Return the [X, Y] coordinate for the center point of the cell that contains the specified text.  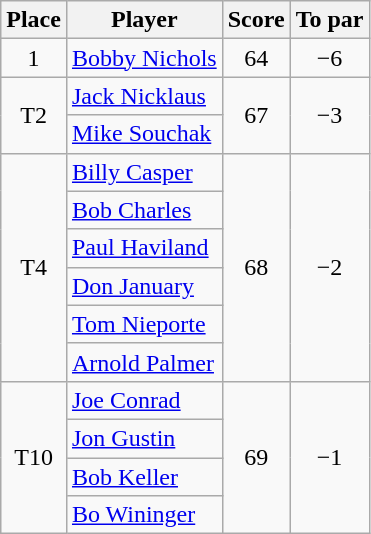
64 [256, 58]
Mike Souchak [144, 134]
Billy Casper [144, 172]
Arnold Palmer [144, 362]
Bob Charles [144, 210]
To par [330, 20]
Paul Haviland [144, 248]
68 [256, 267]
67 [256, 115]
Place [34, 20]
1 [34, 58]
Joe Conrad [144, 400]
T10 [34, 457]
Player [144, 20]
Jon Gustin [144, 438]
Don January [144, 286]
Bob Keller [144, 477]
Jack Nicklaus [144, 96]
Tom Nieporte [144, 324]
−1 [330, 457]
T2 [34, 115]
Bo Wininger [144, 515]
69 [256, 457]
−3 [330, 115]
−2 [330, 267]
Bobby Nichols [144, 58]
T4 [34, 267]
Score [256, 20]
−6 [330, 58]
